Detect which cell encompasses the target text, then output its (x, y) center coordinate. 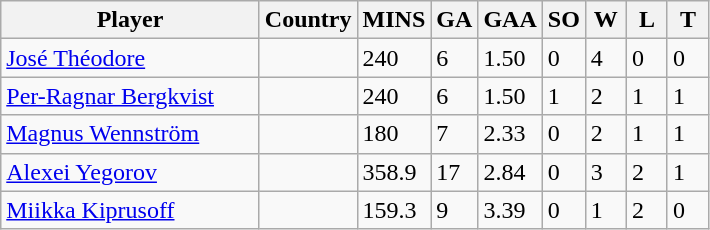
4 (606, 58)
9 (454, 210)
GAA (510, 20)
SO (564, 20)
17 (454, 172)
Per-Ragnar Bergkvist (130, 96)
2.33 (510, 134)
7 (454, 134)
MINS (394, 20)
GA (454, 20)
T (688, 20)
3 (606, 172)
2.84 (510, 172)
L (646, 20)
W (606, 20)
Magnus Wennström (130, 134)
180 (394, 134)
3.39 (510, 210)
Country (308, 20)
José Théodore (130, 58)
Player (130, 20)
Miikka Kiprusoff (130, 210)
159.3 (394, 210)
Alexei Yegorov (130, 172)
358.9 (394, 172)
